Locate the cell with the specified text and output its (X, Y) center coordinate. 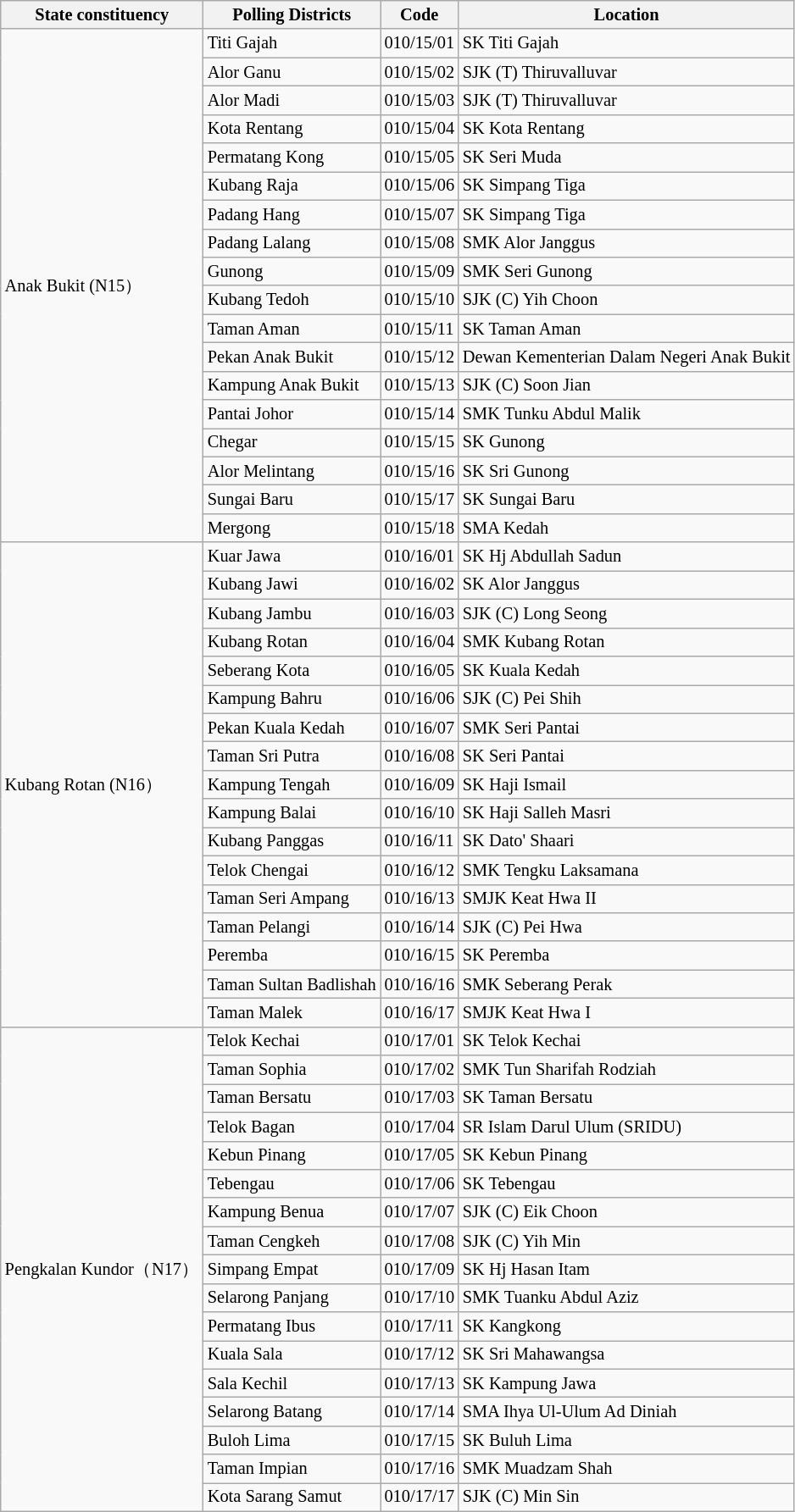
Taman Seri Ampang (292, 899)
010/15/01 (420, 43)
Buloh Lima (292, 1440)
Kubang Jambu (292, 613)
SJK (C) Yih Choon (626, 300)
SK Seri Muda (626, 158)
010/17/16 (420, 1469)
Anak Bukit (N15） (102, 285)
Telok Chengai (292, 870)
Permatang Kong (292, 158)
Mergong (292, 528)
SJK (C) Soon Jian (626, 385)
SK Sri Mahawangsa (626, 1354)
Pekan Kuala Kedah (292, 728)
010/16/09 (420, 784)
010/15/09 (420, 271)
Simpang Empat (292, 1269)
010/16/11 (420, 841)
010/16/10 (420, 813)
Titi Gajah (292, 43)
Tebengau (292, 1183)
SK Hj Hasan Itam (626, 1269)
SK Gunong (626, 442)
SMA Ihya Ul-Ulum Ad Diniah (626, 1412)
SJK (C) Pei Hwa (626, 927)
Kota Sarang Samut (292, 1497)
Telok Kechai (292, 1041)
010/16/03 (420, 613)
Taman Bersatu (292, 1098)
SK Sri Gunong (626, 471)
Polling Districts (292, 14)
010/15/17 (420, 499)
State constituency (102, 14)
Sungai Baru (292, 499)
SJK (C) Long Seong (626, 613)
SK Taman Bersatu (626, 1098)
Pengkalan Kundor（N17） (102, 1269)
010/17/12 (420, 1354)
Taman Sri Putra (292, 756)
SK Telok Kechai (626, 1041)
010/17/09 (420, 1269)
010/17/11 (420, 1326)
Kota Rentang (292, 129)
Selarong Panjang (292, 1298)
010/15/11 (420, 329)
010/17/07 (420, 1212)
Taman Sultan Badlishah (292, 984)
SMK Alor Janggus (626, 243)
SMJK Keat Hwa I (626, 1012)
Padang Lalang (292, 243)
SJK (C) Eik Choon (626, 1212)
Taman Impian (292, 1469)
Taman Cengkeh (292, 1241)
Taman Malek (292, 1012)
Kubang Panggas (292, 841)
Kubang Jawi (292, 584)
Pekan Anak Bukit (292, 357)
SK Kebun Pinang (626, 1155)
010/16/08 (420, 756)
010/16/06 (420, 699)
010/17/14 (420, 1412)
Padang Hang (292, 214)
010/17/17 (420, 1497)
010/16/02 (420, 584)
010/16/05 (420, 670)
010/17/05 (420, 1155)
SK Kuala Kedah (626, 670)
Taman Sophia (292, 1070)
010/15/04 (420, 129)
SK Haji Salleh Masri (626, 813)
Gunong (292, 271)
SMK Tuanku Abdul Aziz (626, 1298)
010/15/13 (420, 385)
SR Islam Darul Ulum (SRIDU) (626, 1127)
010/15/16 (420, 471)
SK Tebengau (626, 1183)
Taman Aman (292, 329)
SK Buluh Lima (626, 1440)
Selarong Batang (292, 1412)
SK Seri Pantai (626, 756)
Kampung Anak Bukit (292, 385)
010/15/08 (420, 243)
010/17/13 (420, 1383)
SK Kangkong (626, 1326)
SK Hj Abdullah Sadun (626, 557)
Code (420, 14)
Kubang Raja (292, 186)
Alor Madi (292, 100)
Kuar Jawa (292, 557)
Alor Melintang (292, 471)
SK Dato' Shaari (626, 841)
010/17/02 (420, 1070)
Kuala Sala (292, 1354)
Seberang Kota (292, 670)
010/15/10 (420, 300)
SMK Kubang Rotan (626, 642)
Peremba (292, 955)
010/17/01 (420, 1041)
010/15/05 (420, 158)
Kubang Rotan (292, 642)
010/15/02 (420, 72)
010/15/18 (420, 528)
SMA Kedah (626, 528)
Kubang Tedoh (292, 300)
Telok Bagan (292, 1127)
SK Titi Gajah (626, 43)
Taman Pelangi (292, 927)
SMK Tun Sharifah Rodziah (626, 1070)
010/17/15 (420, 1440)
SMK Seberang Perak (626, 984)
Kampung Benua (292, 1212)
010/15/03 (420, 100)
010/15/07 (420, 214)
Dewan Kementerian Dalam Negeri Anak Bukit (626, 357)
SMJK Keat Hwa II (626, 899)
Pantai Johor (292, 414)
SK Haji Ismail (626, 784)
Alor Ganu (292, 72)
Kebun Pinang (292, 1155)
Kampung Tengah (292, 784)
SMK Tunku Abdul Malik (626, 414)
010/17/10 (420, 1298)
010/17/03 (420, 1098)
Chegar (292, 442)
SK Peremba (626, 955)
SJK (C) Min Sin (626, 1497)
010/15/12 (420, 357)
010/16/16 (420, 984)
010/16/14 (420, 927)
010/17/06 (420, 1183)
SMK Muadzam Shah (626, 1469)
SK Sungai Baru (626, 499)
SMK Seri Gunong (626, 271)
010/16/13 (420, 899)
010/16/07 (420, 728)
Kampung Bahru (292, 699)
Location (626, 14)
SMK Tengku Laksamana (626, 870)
Permatang Ibus (292, 1326)
SJK (C) Pei Shih (626, 699)
SK Taman Aman (626, 329)
010/15/06 (420, 186)
010/16/15 (420, 955)
010/17/08 (420, 1241)
010/16/04 (420, 642)
SMK Seri Pantai (626, 728)
Kubang Rotan (N16） (102, 784)
010/15/15 (420, 442)
SJK (C) Yih Min (626, 1241)
SK Kampung Jawa (626, 1383)
SK Kota Rentang (626, 129)
Sala Kechil (292, 1383)
010/16/12 (420, 870)
Kampung Balai (292, 813)
010/15/14 (420, 414)
010/16/17 (420, 1012)
010/17/04 (420, 1127)
010/16/01 (420, 557)
SK Alor Janggus (626, 584)
